Provide the [x, y] coordinate of the cell's center where the given text is located.  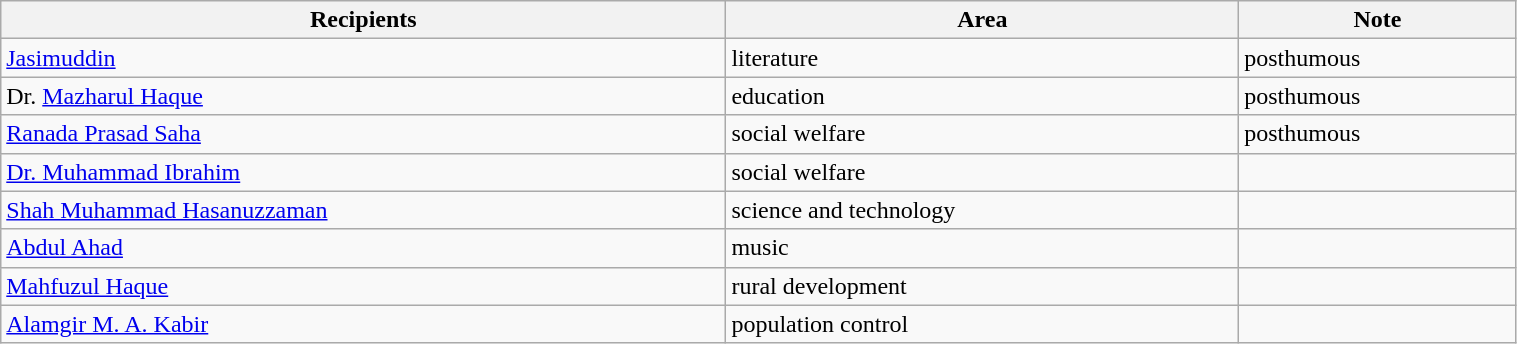
Ranada Prasad Saha [364, 134]
music [982, 248]
population control [982, 324]
Alamgir M. A. Kabir [364, 324]
Jasimuddin [364, 58]
education [982, 96]
Area [982, 20]
Dr. Mazharul Haque [364, 96]
Recipients [364, 20]
Note [1378, 20]
science and technology [982, 210]
rural development [982, 286]
Mahfuzul Haque [364, 286]
Abdul Ahad [364, 248]
Dr. Muhammad Ibrahim [364, 172]
literature [982, 58]
Shah Muhammad Hasanuzzaman [364, 210]
